Provide the (x, y) coordinate of the cell's center where the given text is located.  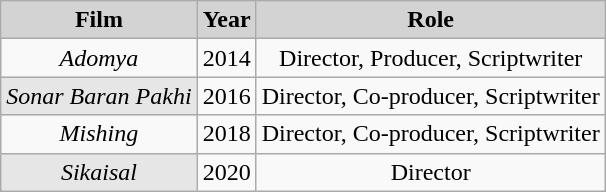
Year (226, 20)
2014 (226, 58)
Mishing (99, 134)
2018 (226, 134)
Role (430, 20)
Sikaisal (99, 172)
Director (430, 172)
2020 (226, 172)
2016 (226, 96)
Film (99, 20)
Adomya (99, 58)
Director, Producer, Scriptwriter (430, 58)
Sonar Baran Pakhi (99, 96)
